Extract the [x, y] coordinate from the center of the cell holding the provided text.  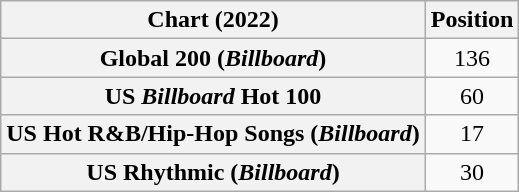
Global 200 (Billboard) [213, 58]
17 [472, 134]
Chart (2022) [213, 20]
136 [472, 58]
US Hot R&B/Hip-Hop Songs (Billboard) [213, 134]
US Billboard Hot 100 [213, 96]
60 [472, 96]
Position [472, 20]
US Rhythmic (Billboard) [213, 172]
30 [472, 172]
